Determine the [x, y] coordinate at the center of the cell enclosing the given text.  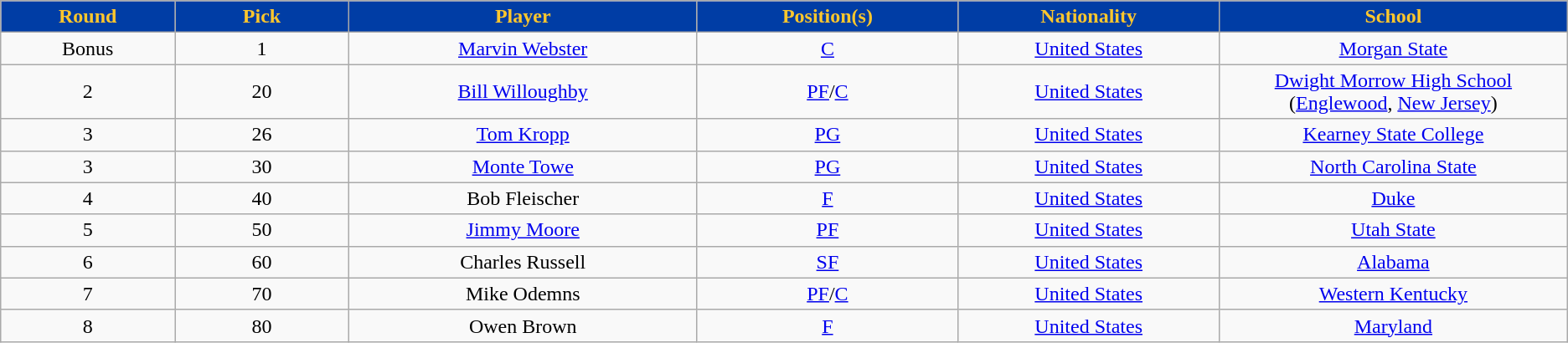
Kearney State College [1394, 135]
Alabama [1394, 262]
Monte Towe [523, 166]
Bonus [88, 49]
40 [262, 198]
Duke [1394, 198]
20 [262, 92]
Utah State [1394, 230]
Mike Odemns [523, 294]
30 [262, 166]
Morgan State [1394, 49]
50 [262, 230]
Round [88, 17]
5 [88, 230]
Western Kentucky [1394, 294]
60 [262, 262]
Bob Fleischer [523, 198]
80 [262, 325]
Position(s) [828, 17]
SF [828, 262]
Marvin Webster [523, 49]
26 [262, 135]
70 [262, 294]
Jimmy Moore [523, 230]
1 [262, 49]
Bill Willoughby [523, 92]
Dwight Morrow High School (Englewood, New Jersey) [1394, 92]
Maryland [1394, 325]
2 [88, 92]
School [1394, 17]
Tom Kropp [523, 135]
Pick [262, 17]
7 [88, 294]
C [828, 49]
North Carolina State [1394, 166]
Nationality [1089, 17]
6 [88, 262]
Owen Brown [523, 325]
PF [828, 230]
8 [88, 325]
4 [88, 198]
Player [523, 17]
Charles Russell [523, 262]
